Return (x, y) of the center of cell containing provided text 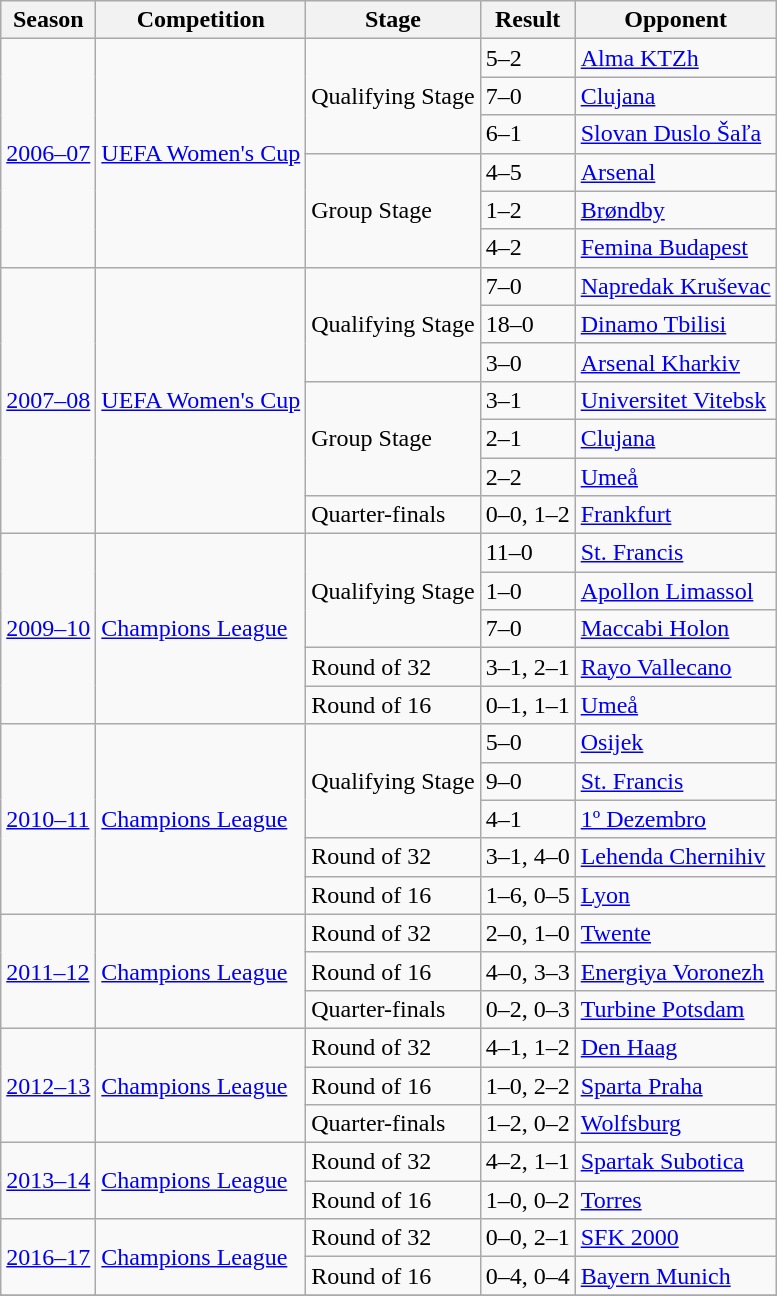
1–0, 2–2 (528, 1085)
SFK 2000 (676, 1238)
11–0 (528, 553)
Wolfsburg (676, 1124)
Stage (393, 20)
5–0 (528, 743)
Dinamo Tbilisi (676, 324)
Alma KTZh (676, 58)
2012–13 (48, 1085)
6–1 (528, 134)
Brøndby (676, 210)
Napredak Kruševac (676, 286)
2006–07 (48, 153)
5–2 (528, 58)
Slovan Duslo Šaľa (676, 134)
1º Dezembro (676, 819)
1–0, 0–2 (528, 1200)
Arsenal Kharkiv (676, 362)
Energiya Voronezh (676, 971)
1–6, 0–5 (528, 895)
1–2, 0–2 (528, 1124)
4–5 (528, 172)
2–1 (528, 438)
Competition (201, 20)
2011–12 (48, 971)
0–4, 0–4 (528, 1276)
4–1, 1–2 (528, 1047)
Den Haag (676, 1047)
Universitet Vitebsk (676, 400)
3–1 (528, 400)
Frankfurt (676, 515)
2–2 (528, 477)
Bayern Munich (676, 1276)
0–0, 1–2 (528, 515)
2009–10 (48, 629)
3–1, 2–1 (528, 667)
4–0, 3–3 (528, 971)
2010–11 (48, 819)
Lehenda Chernihiv (676, 857)
4–2 (528, 248)
Spartak Subotica (676, 1162)
Season (48, 20)
2–0, 1–0 (528, 933)
Turbine Potsdam (676, 1009)
0–1, 1–1 (528, 705)
1–0 (528, 591)
3–0 (528, 362)
2007–08 (48, 400)
Twente (676, 933)
Opponent (676, 20)
Apollon Limassol (676, 591)
9–0 (528, 781)
0–0, 2–1 (528, 1238)
Osijek (676, 743)
Maccabi Holon (676, 629)
18–0 (528, 324)
Femina Budapest (676, 248)
1–2 (528, 210)
4–2, 1–1 (528, 1162)
Arsenal (676, 172)
3–1, 4–0 (528, 857)
4–1 (528, 819)
2016–17 (48, 1257)
Lyon (676, 895)
Result (528, 20)
0–2, 0–3 (528, 1009)
Torres (676, 1200)
Sparta Praha (676, 1085)
2013–14 (48, 1181)
Rayo Vallecano (676, 667)
